Find where the given text appears and provide that cell's center as (X, Y) coordinate. 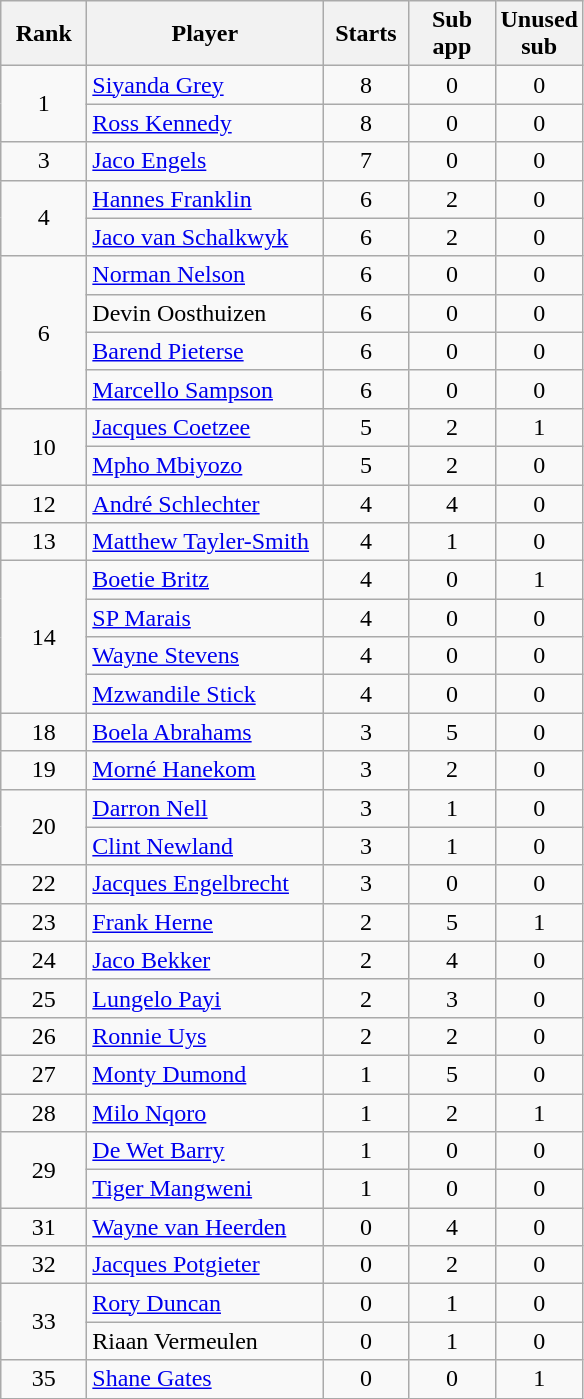
Rory Duncan (205, 1303)
12 (44, 503)
19 (44, 770)
23 (44, 922)
32 (44, 1265)
Jaco Bekker (205, 960)
26 (44, 1036)
Riaan Vermeulen (205, 1341)
35 (44, 1379)
13 (44, 542)
Devin Oosthuizen (205, 313)
Marcello Sampson (205, 389)
14 (44, 637)
De Wet Barry (205, 1151)
Ronnie Uys (205, 1036)
Clint Newland (205, 846)
Siyanda Grey (205, 85)
Barend Pieterse (205, 351)
25 (44, 998)
Hannes Franklin (205, 199)
Lungelo Payi (205, 998)
28 (44, 1113)
Wayne van Heerden (205, 1227)
20 (44, 827)
Boela Abrahams (205, 732)
Jacques Coetzee (205, 427)
Jacques Engelbrecht (205, 884)
Darron Nell (205, 808)
Starts (366, 34)
22 (44, 884)
24 (44, 960)
SP Marais (205, 618)
Player (205, 34)
Matthew Tayler-Smith (205, 542)
Frank Herne (205, 922)
Monty Dumond (205, 1074)
Tiger Mangweni (205, 1189)
Jacques Potgieter (205, 1265)
Unused sub (539, 34)
Shane Gates (205, 1379)
Norman Nelson (205, 275)
10 (44, 446)
Milo Nqoro (205, 1113)
Wayne Stevens (205, 656)
Rank (44, 34)
Mpho Mbiyozo (205, 465)
29 (44, 1170)
Morné Hanekom (205, 770)
Jaco Engels (205, 161)
31 (44, 1227)
7 (366, 161)
33 (44, 1322)
Jaco van Schalkwyk (205, 237)
18 (44, 732)
27 (44, 1074)
André Schlechter (205, 503)
Boetie Britz (205, 580)
Ross Kennedy (205, 123)
Mzwandile Stick (205, 694)
Sub app (452, 34)
